Pinpoint the cell where the given text exists, returning its [X, Y] midpoint coordinate. 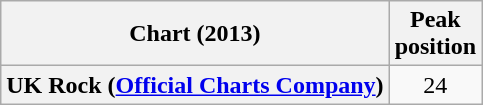
Peakposition [435, 34]
Chart (2013) [195, 34]
24 [435, 85]
UK Rock (Official Charts Company) [195, 85]
